From the cell containing the given text, extract its center point as (x, y) coordinate. 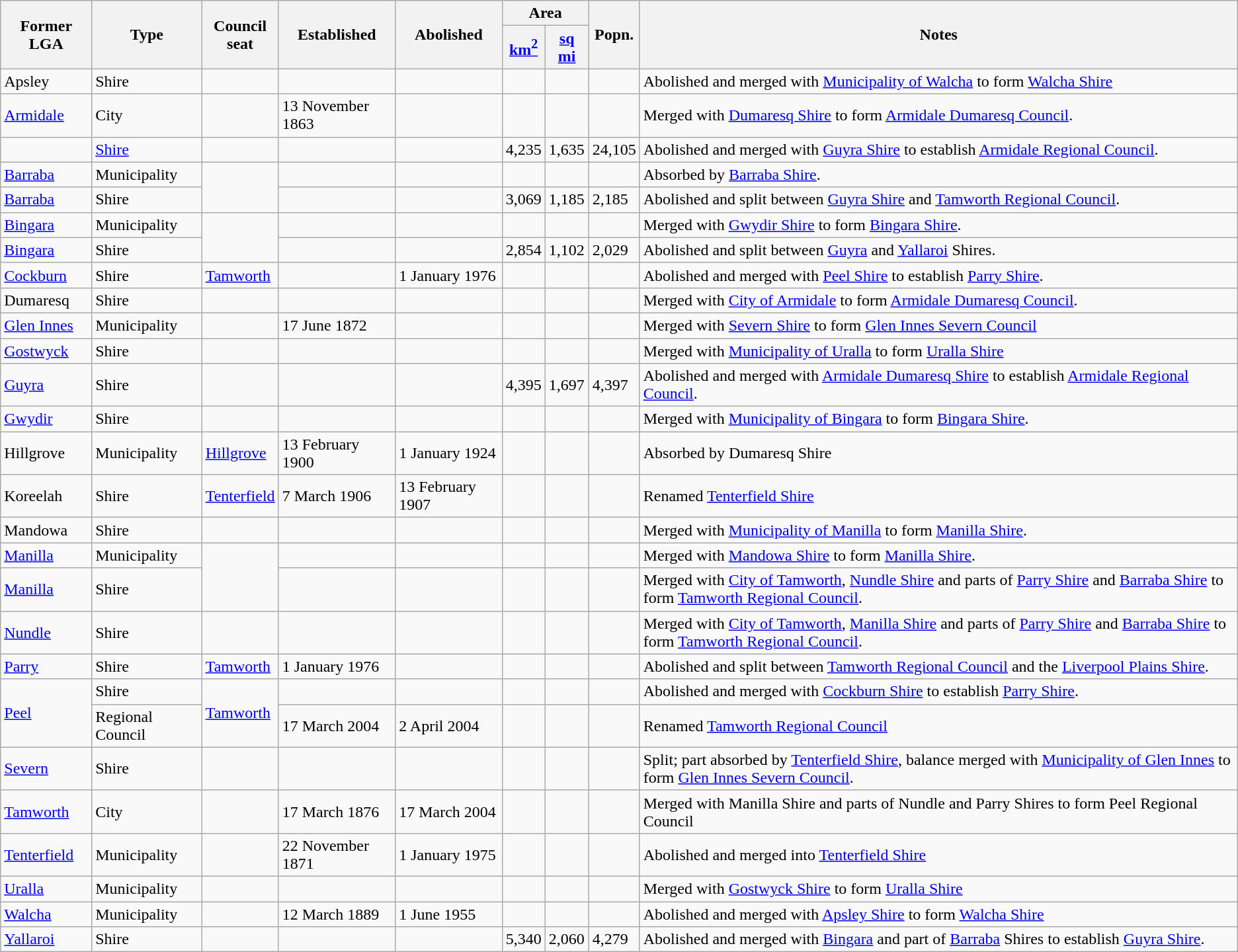
Merged with Mandowa Shire to form Manilla Shire. (938, 555)
Absorbed by Barraba Shire. (938, 175)
Type (147, 34)
Guyra (46, 385)
2 April 2004 (448, 726)
Merged with Manilla Shire and parts of Nundle and Parry Shires to form Peel Regional Council (938, 812)
Mandowa (46, 530)
Abolished and merged into Tenterfield Shire (938, 854)
4,279 (614, 939)
Apsley (46, 81)
Popn. (614, 34)
sq mi (567, 48)
Gostwyck (46, 351)
2,185 (614, 200)
Established (337, 34)
13 November 1863 (337, 115)
Abolished (448, 34)
24,105 (614, 149)
4,395 (524, 385)
Merged with Gostwyck Shire to form Uralla Shire (938, 889)
Abolished and merged with Cockburn Shire to establish Parry Shire. (938, 692)
4,397 (614, 385)
13 February 1907 (448, 496)
Absorbed by Dumaresq Shire (938, 454)
Merged with City of Tamworth, Nundle Shire and parts of Parry Shire and Barraba Shire to form Tamworth Regional Council. (938, 590)
1 June 1955 (448, 914)
Dumaresq (46, 300)
Merged with Gwydir Shire to form Bingara Shire. (938, 225)
2,854 (524, 250)
Abolished and merged with Municipality of Walcha to form Walcha Shire (938, 81)
13 February 1900 (337, 454)
Nundle (46, 632)
Abolished and merged with Bingara and part of Barraba Shires to establish Guyra Shire. (938, 939)
Regional Council (147, 726)
1,635 (567, 149)
km2 (524, 48)
Merged with Severn Shire to form Glen Innes Severn Council (938, 325)
22 November 1871 (337, 854)
Abolished and merged with Peel Shire to establish Parry Shire. (938, 275)
Walcha (46, 914)
7 March 1906 (337, 496)
Severn (46, 768)
Abolished and split between Tamworth Regional Council and the Liverpool Plains Shire. (938, 666)
1,185 (567, 200)
2,029 (614, 250)
Former LGA (46, 34)
Abolished and split between Guyra and Yallaroi Shires. (938, 250)
Notes (938, 34)
Abolished and merged with Guyra Shire to establish Armidale Regional Council. (938, 149)
Merged with Municipality of Bingara to form Bingara Shire. (938, 419)
4,235 (524, 149)
Renamed Tenterfield Shire (938, 496)
Koreelah (46, 496)
Abolished and split between Guyra Shire and Tamworth Regional Council. (938, 200)
2,060 (567, 939)
Councilseat (240, 34)
Merged with Dumaresq Shire to form Armidale Dumaresq Council. (938, 115)
Glen Innes (46, 325)
1,102 (567, 250)
Split; part absorbed by Tenterfield Shire, balance merged with Municipality of Glen Innes to form Glen Innes Severn Council. (938, 768)
1,697 (567, 385)
17 June 1872 (337, 325)
Merged with Municipality of Uralla to form Uralla Shire (938, 351)
1 January 1924 (448, 454)
Armidale (46, 115)
Merged with City of Tamworth, Manilla Shire and parts of Parry Shire and Barraba Shire to form Tamworth Regional Council. (938, 632)
Merged with City of Armidale to form Armidale Dumaresq Council. (938, 300)
Abolished and merged with Armidale Dumaresq Shire to establish Armidale Regional Council. (938, 385)
Cockburn (46, 275)
Uralla (46, 889)
1 January 1975 (448, 854)
12 March 1889 (337, 914)
17 March 1876 (337, 812)
3,069 (524, 200)
Area (545, 13)
5,340 (524, 939)
Peel (46, 713)
Gwydir (46, 419)
Parry (46, 666)
Merged with Municipality of Manilla to form Manilla Shire. (938, 530)
Yallaroi (46, 939)
Renamed Tamworth Regional Council (938, 726)
Abolished and merged with Apsley Shire to form Walcha Shire (938, 914)
